For the text-containing cell, return its midpoint in [x, y] coordinate format. 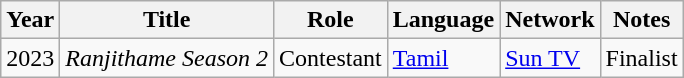
Contestant [331, 58]
Tamil [443, 58]
Finalist [642, 58]
Notes [642, 20]
Role [331, 20]
Network [550, 20]
Ranjithame Season 2 [167, 58]
Title [167, 20]
2023 [30, 58]
Language [443, 20]
Sun TV [550, 58]
Year [30, 20]
